Output the [X, Y] coordinate of the center of the cell containing the given text.  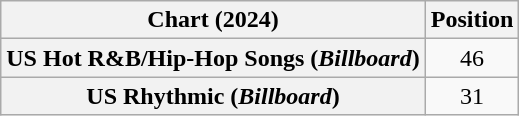
Position [472, 20]
46 [472, 58]
US Hot R&B/Hip-Hop Songs (Billboard) [213, 58]
31 [472, 96]
Chart (2024) [213, 20]
US Rhythmic (Billboard) [213, 96]
